Search for the cell housing the specified text and yield its (x, y) center coordinate. 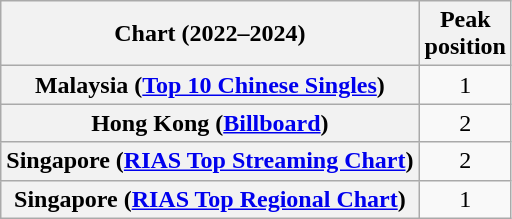
Singapore (RIAS Top Streaming Chart) (210, 161)
Singapore (RIAS Top Regional Chart) (210, 199)
Peakposition (465, 34)
Malaysia (Top 10 Chinese Singles) (210, 85)
Chart (2022–2024) (210, 34)
Hong Kong (Billboard) (210, 123)
